Output the [x, y] coordinate of the center of the cell containing the given text.  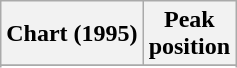
Peakposition [189, 34]
Chart (1995) [72, 34]
